Pinpoint the cell where the given text exists, returning its (X, Y) midpoint coordinate. 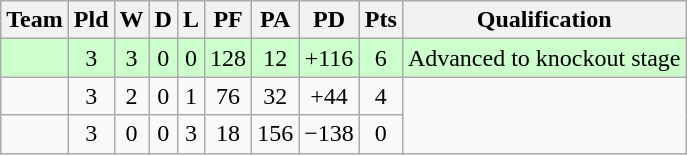
+44 (330, 96)
Advanced to knockout stage (544, 58)
128 (228, 58)
Pts (380, 20)
4 (380, 96)
2 (132, 96)
PA (276, 20)
32 (276, 96)
1 (190, 96)
18 (228, 134)
PF (228, 20)
D (163, 20)
12 (276, 58)
Pld (91, 20)
L (190, 20)
Team (35, 20)
−138 (330, 134)
W (132, 20)
+116 (330, 58)
76 (228, 96)
PD (330, 20)
Qualification (544, 20)
6 (380, 58)
156 (276, 134)
